Search for the cell housing the specified text and yield its (X, Y) center coordinate. 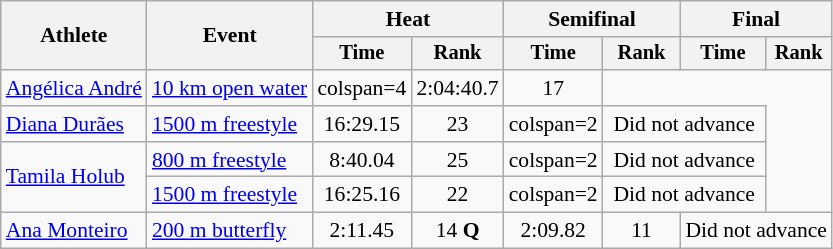
Tamila Holub (74, 178)
Semifinal (592, 19)
14 Q (457, 231)
200 m butterfly (230, 231)
16:25.16 (362, 195)
Angélica André (74, 88)
Ana Monteiro (74, 231)
22 (457, 195)
17 (554, 88)
8:40.04 (362, 160)
2:04:40.7 (457, 88)
800 m freestyle (230, 160)
colspan=4 (362, 88)
Heat (408, 19)
2:09.82 (554, 231)
Diana Durães (74, 124)
Final (756, 19)
11 (642, 231)
16:29.15 (362, 124)
Athlete (74, 36)
25 (457, 160)
10 km open water (230, 88)
Event (230, 36)
2:11.45 (362, 231)
23 (457, 124)
